Capture the cell that displays the provided text and extract its (x, y) central coordinate. 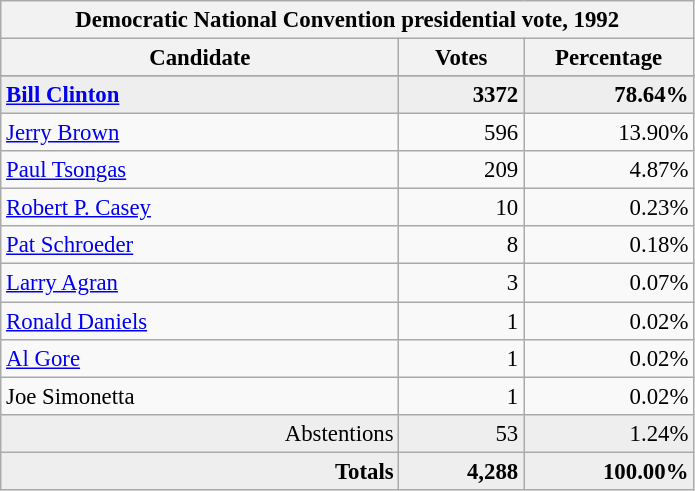
Al Gore (200, 358)
0.23% (609, 208)
4,288 (462, 471)
Robert P. Casey (200, 208)
Ronald Daniels (200, 321)
8 (462, 245)
Abstentions (200, 433)
Joe Simonetta (200, 396)
Jerry Brown (200, 133)
3 (462, 283)
209 (462, 170)
Candidate (200, 58)
596 (462, 133)
Percentage (609, 58)
Pat Schroeder (200, 245)
Totals (200, 471)
3372 (462, 95)
Democratic National Convention presidential vote, 1992 (348, 20)
Paul Tsongas (200, 170)
13.90% (609, 133)
100.00% (609, 471)
0.18% (609, 245)
Bill Clinton (200, 95)
1.24% (609, 433)
4.87% (609, 170)
Votes (462, 58)
78.64% (609, 95)
Larry Agran (200, 283)
10 (462, 208)
53 (462, 433)
0.07% (609, 283)
